Scan for the cell matching the given text and deliver its (x, y) coordinate at center. 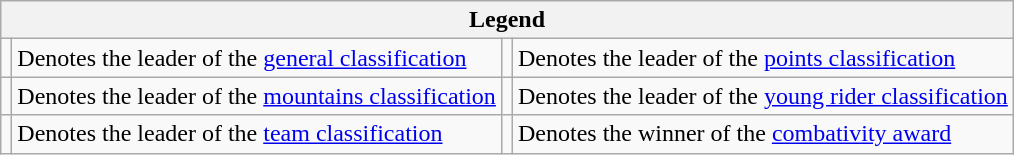
Denotes the winner of the combativity award (762, 134)
Denotes the leader of the points classification (762, 58)
Denotes the leader of the general classification (257, 58)
Denotes the leader of the mountains classification (257, 96)
Legend (508, 20)
Denotes the leader of the young rider classification (762, 96)
Denotes the leader of the team classification (257, 134)
